Detect which cell encompasses the target text, then output its [x, y] center coordinate. 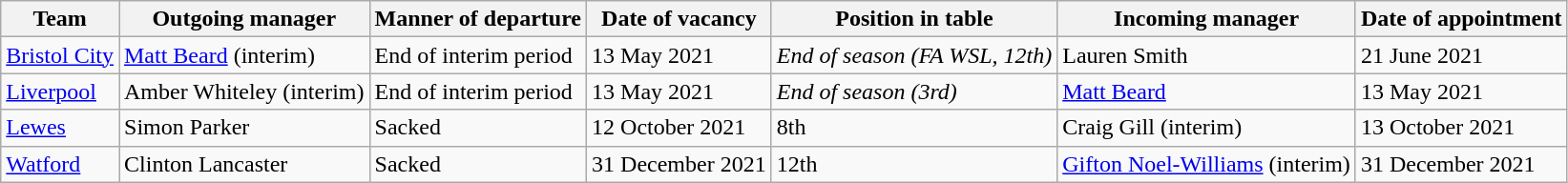
Matt Beard [1206, 91]
Date of vacancy [679, 19]
Manner of departure [477, 19]
Matt Beard (interim) [244, 55]
End of season (FA WSL, 12th) [914, 55]
Gifton Noel-Williams (interim) [1206, 164]
Craig Gill (interim) [1206, 128]
Bristol City [60, 55]
Simon Parker [244, 128]
Incoming manager [1206, 19]
13 October 2021 [1461, 128]
End of season (3rd) [914, 91]
Lewes [60, 128]
Outgoing manager [244, 19]
12 October 2021 [679, 128]
Clinton Lancaster [244, 164]
Amber Whiteley (interim) [244, 91]
Liverpool [60, 91]
Team [60, 19]
Lauren Smith [1206, 55]
Watford [60, 164]
Position in table [914, 19]
8th [914, 128]
Date of appointment [1461, 19]
12th [914, 164]
21 June 2021 [1461, 55]
